Return [X, Y] of the center of cell containing provided text 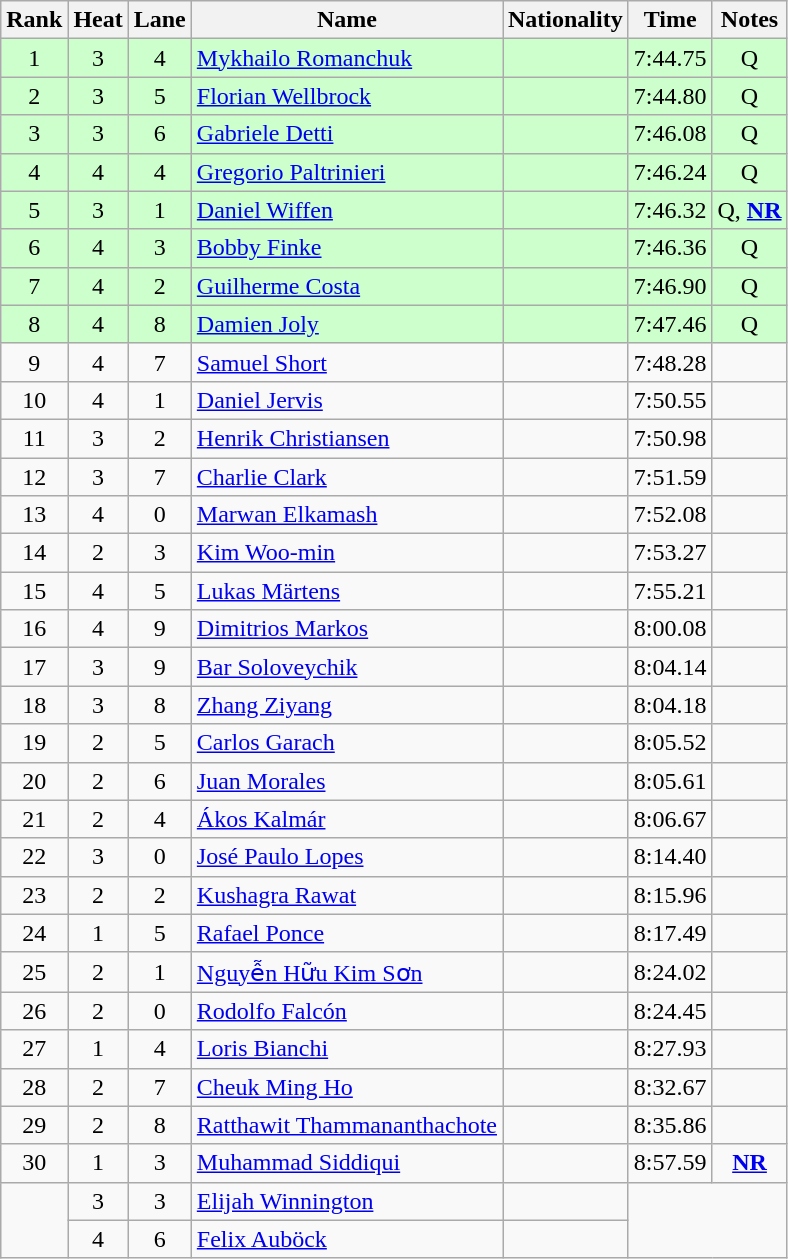
29 [34, 1125]
Loris Bianchi [346, 1049]
8:05.61 [670, 781]
24 [34, 933]
22 [34, 857]
7:46.36 [670, 248]
7:44.80 [670, 96]
Nationality [565, 20]
Marwan Elkamash [346, 515]
Gabriele Detti [346, 134]
12 [34, 477]
8:05.52 [670, 743]
Nguyễn Hữu Kim Sơn [346, 972]
Ákos Kalmár [346, 819]
23 [34, 895]
Rafael Ponce [346, 933]
15 [34, 591]
Guilherme Costa [346, 286]
Elijah Winnington [346, 1201]
28 [34, 1087]
8:00.08 [670, 629]
Charlie Clark [346, 477]
Felix Auböck [346, 1239]
7:51.59 [670, 477]
Henrik Christiansen [346, 438]
7:53.27 [670, 553]
Zhang Ziyang [346, 705]
7:50.55 [670, 400]
25 [34, 972]
7:46.08 [670, 134]
Dimitrios Markos [346, 629]
8:35.86 [670, 1125]
Kushagra Rawat [346, 895]
19 [34, 743]
30 [34, 1163]
Rank [34, 20]
Heat [98, 20]
8:24.02 [670, 972]
Mykhailo Romanchuk [346, 58]
21 [34, 819]
8:04.14 [670, 667]
26 [34, 1011]
Damien Joly [346, 324]
José Paulo Lopes [346, 857]
NR [750, 1163]
13 [34, 515]
17 [34, 667]
Gregorio Paltrinieri [346, 172]
7:47.46 [670, 324]
Cheuk Ming Ho [346, 1087]
18 [34, 705]
Ratthawit Thammananthachote [346, 1125]
Carlos Garach [346, 743]
8:24.45 [670, 1011]
7:48.28 [670, 362]
8:57.59 [670, 1163]
Daniel Jervis [346, 400]
16 [34, 629]
7:50.98 [670, 438]
Bobby Finke [346, 248]
10 [34, 400]
Muhammad Siddiqui [346, 1163]
Lukas Märtens [346, 591]
Name [346, 20]
Florian Wellbrock [346, 96]
Kim Woo-min [346, 553]
8:06.67 [670, 819]
Lane [160, 20]
20 [34, 781]
14 [34, 553]
7:44.75 [670, 58]
11 [34, 438]
Time [670, 20]
7:52.08 [670, 515]
8:04.18 [670, 705]
7:55.21 [670, 591]
8:17.49 [670, 933]
Rodolfo Falcón [346, 1011]
Juan Morales [346, 781]
8:27.93 [670, 1049]
Daniel Wiffen [346, 210]
27 [34, 1049]
8:15.96 [670, 895]
7:46.32 [670, 210]
Q, NR [750, 210]
7:46.90 [670, 286]
Notes [750, 20]
Bar Soloveychik [346, 667]
8:14.40 [670, 857]
7:46.24 [670, 172]
Samuel Short [346, 362]
8:32.67 [670, 1087]
